Scan for the cell matching the given text and deliver its (x, y) coordinate at center. 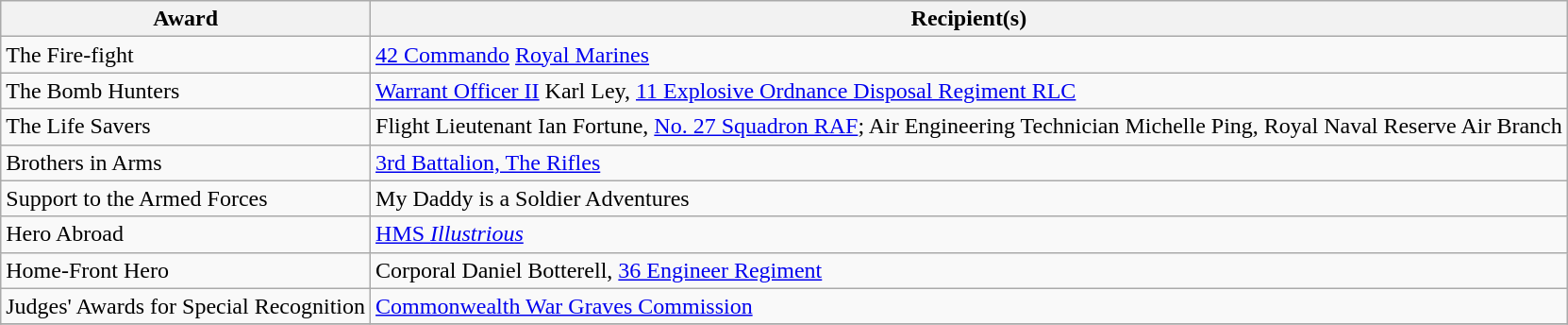
My Daddy is a Soldier Adventures (970, 198)
Commonwealth War Graves Commission (970, 306)
HMS Illustrious (970, 234)
Support to the Armed Forces (186, 198)
The Life Savers (186, 127)
Judges' Awards for Special Recognition (186, 306)
Flight Lieutenant Ian Fortune, No. 27 Squadron RAF; Air Engineering Technician Michelle Ping, Royal Naval Reserve Air Branch (970, 127)
Home-Front Hero (186, 270)
3rd Battalion, The Rifles (970, 162)
The Bomb Hunters (186, 91)
Warrant Officer II Karl Ley, 11 Explosive Ordnance Disposal Regiment RLC (970, 91)
Corporal Daniel Botterell, 36 Engineer Regiment (970, 270)
Award (186, 19)
Hero Abroad (186, 234)
The Fire-fight (186, 55)
Recipient(s) (970, 19)
42 Commando Royal Marines (970, 55)
Brothers in Arms (186, 162)
